Search for the cell housing the specified text and yield its [x, y] center coordinate. 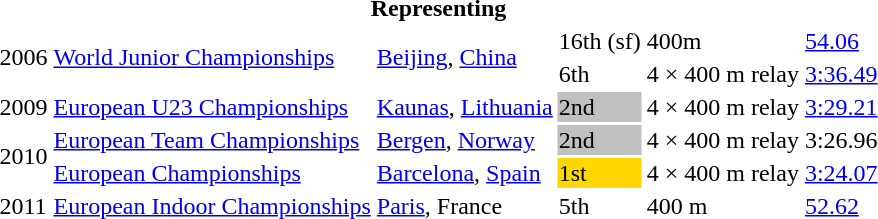
Barcelona, Spain [464, 173]
6th [600, 74]
World Junior Championships [212, 58]
European Team Championships [212, 140]
1st [600, 173]
16th (sf) [600, 41]
400m [722, 41]
European U23 Championships [212, 107]
Beijing, China [464, 58]
European Championships [212, 173]
Kaunas, Lithuania [464, 107]
Bergen, Norway [464, 140]
